Search for the cell housing the specified text and yield its [x, y] center coordinate. 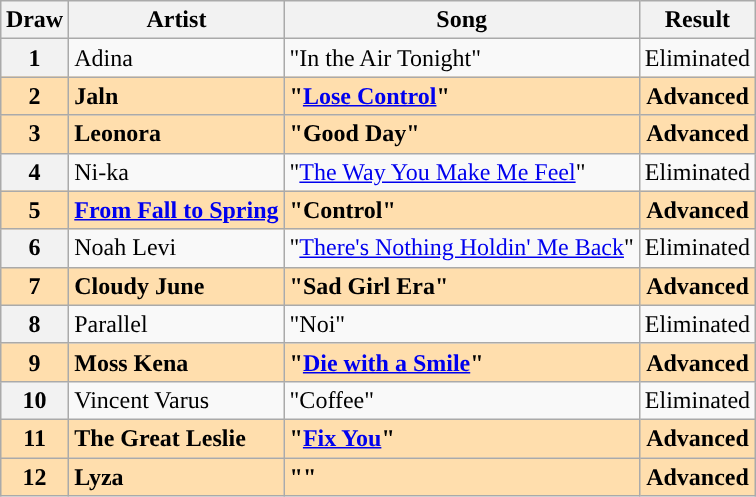
3 [34, 134]
1 [34, 58]
7 [34, 286]
Vincent Varus [176, 400]
Draw [34, 20]
From Fall to Spring [176, 210]
10 [34, 400]
"" [462, 477]
"There's Nothing Holdin' Me Back" [462, 248]
Jaln [176, 96]
"In the Air Tonight" [462, 58]
2 [34, 96]
Adina [176, 58]
Artist [176, 20]
Lyza [176, 477]
"Noi" [462, 324]
Moss Kena [176, 362]
Song [462, 20]
Leonora [176, 134]
4 [34, 172]
11 [34, 438]
8 [34, 324]
"Fix You" [462, 438]
12 [34, 477]
"Lose Control" [462, 96]
Result [697, 20]
9 [34, 362]
"Good Day" [462, 134]
The Great Leslie [176, 438]
Ni-ka [176, 172]
Cloudy June [176, 286]
"Control" [462, 210]
5 [34, 210]
Noah Levi [176, 248]
6 [34, 248]
Parallel [176, 324]
"Sad Girl Era" [462, 286]
"Die with a Smile" [462, 362]
"Coffee" [462, 400]
"The Way You Make Me Feel" [462, 172]
